Capture the cell that displays the provided text and extract its (X, Y) central coordinate. 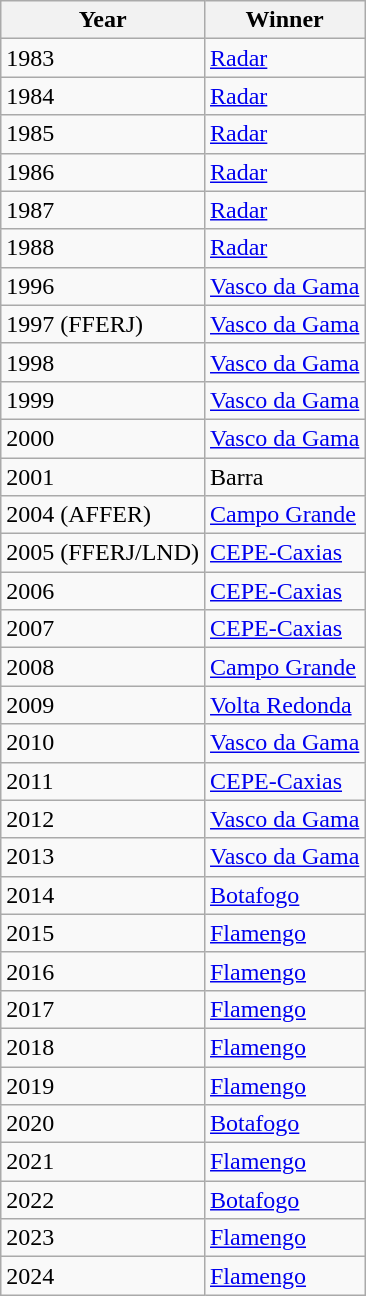
2001 (103, 477)
Volta Redonda (284, 705)
2017 (103, 1009)
2011 (103, 781)
2015 (103, 933)
1984 (103, 96)
Year (103, 20)
1998 (103, 362)
2010 (103, 743)
2004 (AFFER) (103, 515)
2024 (103, 1276)
Barra (284, 477)
1997 (FFERJ) (103, 324)
1988 (103, 248)
2023 (103, 1238)
2016 (103, 971)
Winner (284, 20)
2006 (103, 591)
1999 (103, 400)
2014 (103, 895)
2008 (103, 667)
2007 (103, 629)
2020 (103, 1124)
2022 (103, 1200)
1985 (103, 134)
2018 (103, 1047)
2019 (103, 1085)
2012 (103, 819)
1986 (103, 172)
2009 (103, 705)
2005 (FFERJ/LND) (103, 553)
2000 (103, 438)
2021 (103, 1162)
1996 (103, 286)
1987 (103, 210)
2013 (103, 857)
1983 (103, 58)
